Find where the given text appears and provide that cell's center as [x, y] coordinate. 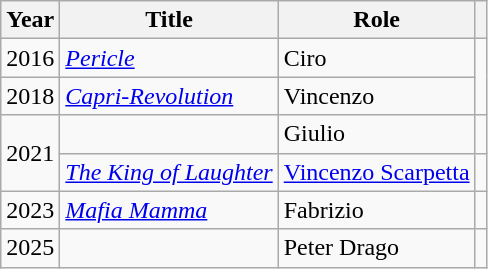
The King of Laughter [169, 172]
Vincenzo [376, 96]
2023 [30, 210]
Role [376, 20]
Year [30, 20]
2016 [30, 58]
Capri-Revolution [169, 96]
Peter Drago [376, 248]
Mafia Mamma [169, 210]
Giulio [376, 134]
2021 [30, 153]
Title [169, 20]
2025 [30, 248]
Pericle [169, 58]
Fabrizio [376, 210]
Vincenzo Scarpetta [376, 172]
Ciro [376, 58]
2018 [30, 96]
